Scan for the cell matching the given text and deliver its [x, y] coordinate at center. 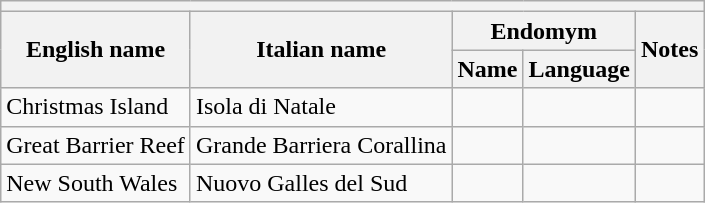
Endomym [544, 31]
Language [579, 69]
New South Wales [96, 183]
Nuovo Galles del Sud [321, 183]
Great Barrier Reef [96, 145]
English name [96, 50]
Christmas Island [96, 107]
Isola di Natale [321, 107]
Italian name [321, 50]
Notes [669, 50]
Name [488, 69]
Grande Barriera Corallina [321, 145]
